From the cell containing the given text, extract its center point as [x, y] coordinate. 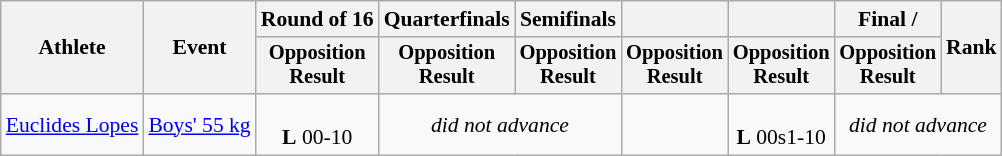
Rank [972, 48]
Boys' 55 kg [199, 124]
Event [199, 48]
Semifinals [568, 19]
Final / [888, 19]
Round of 16 [318, 19]
L 00s1-10 [782, 124]
Quarterfinals [447, 19]
Euclides Lopes [72, 124]
L 00-10 [318, 124]
Athlete [72, 48]
